Pinpoint the cell where the given text exists, returning its (x, y) midpoint coordinate. 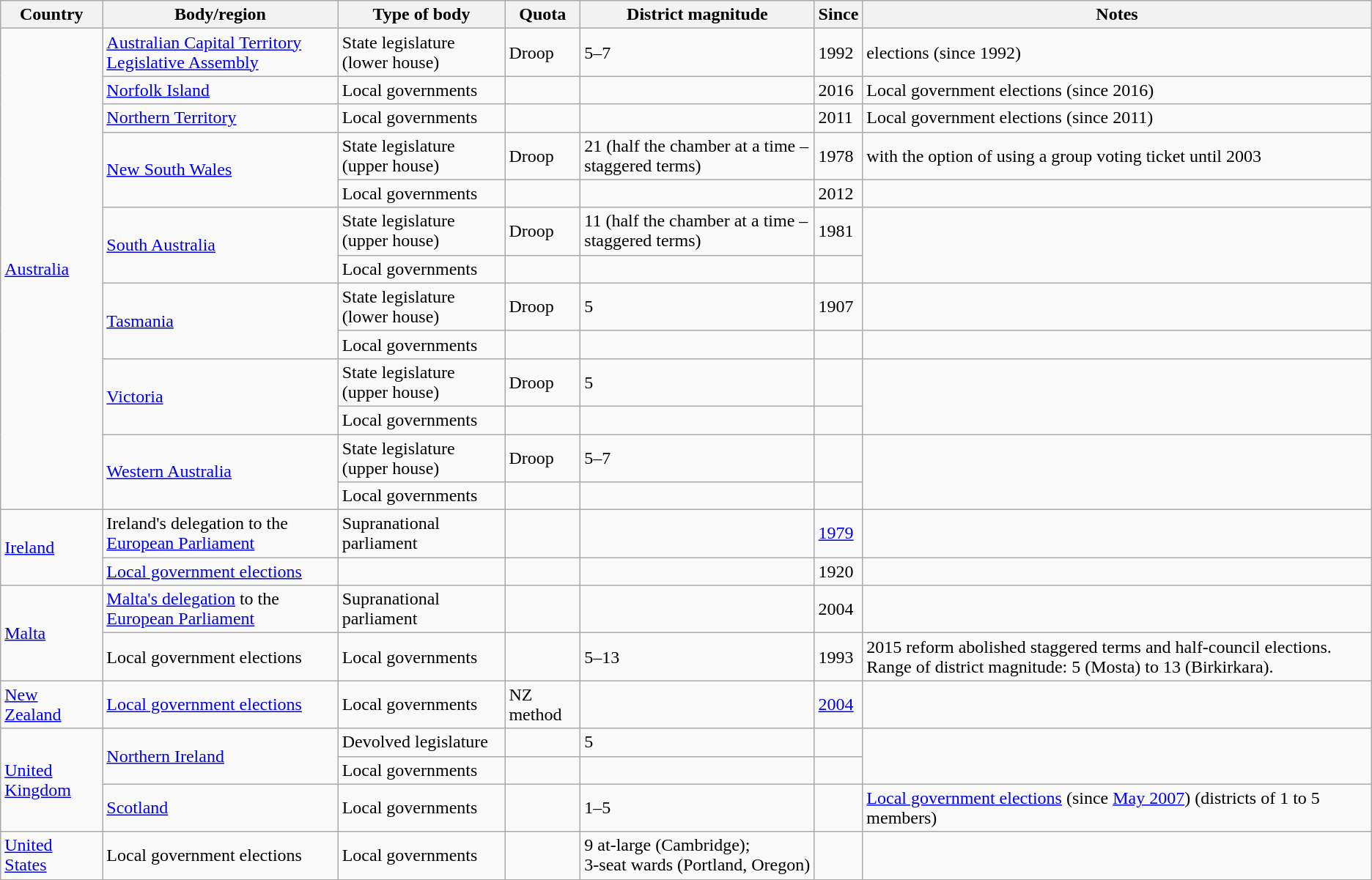
New Zealand (51, 705)
Norfolk Island (220, 90)
District magnitude (698, 15)
9 at-large (Cambridge);3-seat wards (Portland, Oregon) (698, 856)
Local government elections (since 2011) (1117, 118)
21 (half the chamber at a time – staggered terms) (698, 155)
South Australia (220, 245)
Since (838, 15)
1981 (838, 232)
Scotland (220, 807)
Ireland (51, 548)
Local government elections (since 2016) (1117, 90)
1–5 (698, 807)
1992 (838, 53)
Northern Territory (220, 118)
Quota (542, 15)
Northern Ireland (220, 756)
Devolved legislature (421, 742)
1978 (838, 155)
elections (since 1992) (1117, 53)
Malta's delegation to the European Parliament (220, 610)
1907 (838, 306)
Malta (51, 633)
2011 (838, 118)
Australia (51, 270)
5–13 (698, 657)
1920 (838, 572)
Western Australia (220, 472)
Ireland's delegation to the European Parliament (220, 533)
United Kingdom (51, 780)
2016 (838, 90)
NZ method (542, 705)
Australian Capital Territory Legislative Assembly (220, 53)
Type of body (421, 15)
United States (51, 856)
Tasmania (220, 321)
2012 (838, 193)
Country (51, 15)
2015 reform abolished staggered terms and half-council elections. Range of district magnitude: 5 (Mosta) to 13 (Birkirkara). (1117, 657)
Victoria (220, 396)
1993 (838, 657)
Notes (1117, 15)
New South Wales (220, 170)
Local government elections (since May 2007) (districts of 1 to 5 members) (1117, 807)
Body/region (220, 15)
with the option of using a group voting ticket until 2003 (1117, 155)
11 (half the chamber at a time – staggered terms) (698, 232)
1979 (838, 533)
